Detect which cell encompasses the target text, then output its (x, y) center coordinate. 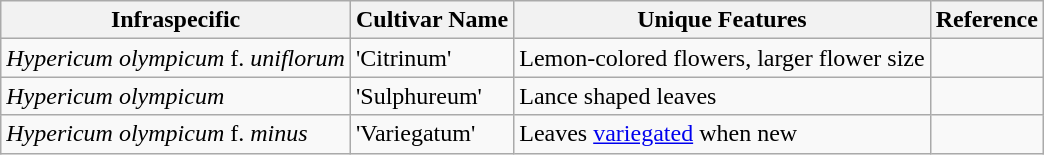
Infraspecific (176, 20)
Reference (986, 20)
Unique Features (722, 20)
Hypericum olympicum f. uniflorum (176, 58)
Cultivar Name (432, 20)
Leaves variegated when new (722, 134)
'Variegatum' (432, 134)
Hypericum olympicum (176, 96)
Lemon-colored flowers, larger flower size (722, 58)
Lance shaped leaves (722, 96)
Hypericum olympicum f. minus (176, 134)
'Citrinum' (432, 58)
'Sulphureum' (432, 96)
